Output the [X, Y] coordinate of the center of the cell containing the given text.  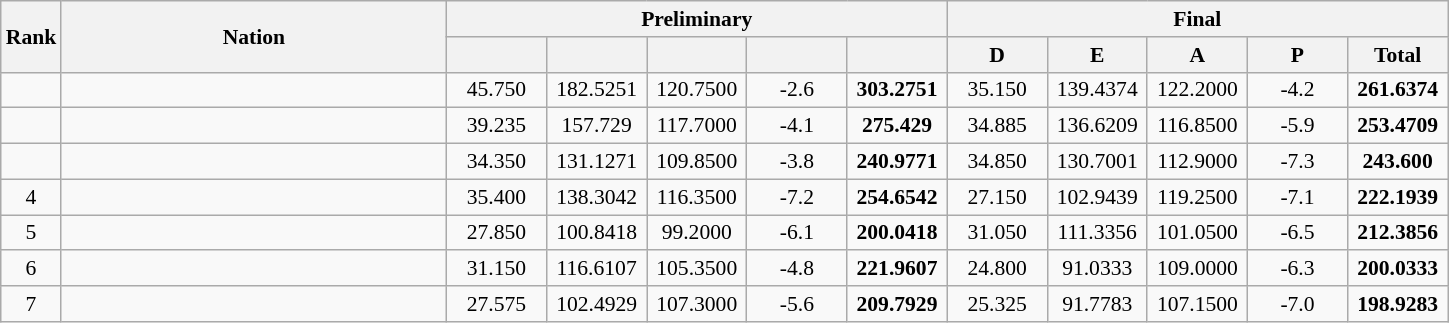
-7.1 [1297, 197]
243.600 [1398, 162]
253.4709 [1398, 126]
-5.9 [1297, 126]
130.7001 [1097, 162]
221.9607 [897, 269]
24.800 [997, 269]
303.2751 [897, 90]
138.3042 [597, 197]
139.4374 [1097, 90]
5 [32, 233]
31.150 [496, 269]
107.1500 [1197, 304]
116.6107 [597, 269]
27.150 [997, 197]
P [1297, 55]
-2.6 [797, 90]
107.3000 [697, 304]
240.9771 [897, 162]
27.575 [496, 304]
6 [32, 269]
100.8418 [597, 233]
105.3500 [697, 269]
7 [32, 304]
102.4929 [597, 304]
119.2500 [1197, 197]
182.5251 [597, 90]
91.0333 [1097, 269]
120.7500 [697, 90]
131.1271 [597, 162]
34.350 [496, 162]
Final [1198, 19]
111.3356 [1097, 233]
-4.2 [1297, 90]
109.0000 [1197, 269]
254.6542 [897, 197]
109.8500 [697, 162]
136.6209 [1097, 126]
Preliminary [696, 19]
-4.1 [797, 126]
4 [32, 197]
D [997, 55]
34.850 [997, 162]
E [1097, 55]
116.3500 [697, 197]
117.7000 [697, 126]
116.8500 [1197, 126]
-7.2 [797, 197]
34.885 [997, 126]
35.400 [496, 197]
35.150 [997, 90]
-6.5 [1297, 233]
-7.0 [1297, 304]
39.235 [496, 126]
101.0500 [1197, 233]
-4.8 [797, 269]
Rank [32, 36]
112.9000 [1197, 162]
31.050 [997, 233]
45.750 [496, 90]
25.325 [997, 304]
222.1939 [1398, 197]
261.6374 [1398, 90]
-6.1 [797, 233]
91.7783 [1097, 304]
198.9283 [1398, 304]
212.3856 [1398, 233]
209.7929 [897, 304]
122.2000 [1197, 90]
157.729 [597, 126]
275.429 [897, 126]
-6.3 [1297, 269]
99.2000 [697, 233]
200.0333 [1398, 269]
-5.6 [797, 304]
27.850 [496, 233]
Nation [254, 36]
102.9439 [1097, 197]
Total [1398, 55]
A [1197, 55]
-7.3 [1297, 162]
200.0418 [897, 233]
-3.8 [797, 162]
